Determine the [x, y] coordinate at the center of the cell enclosing the given text.  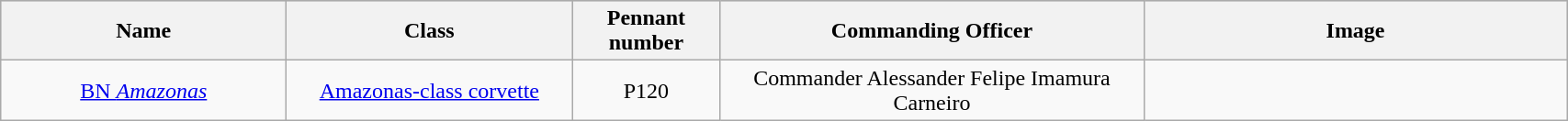
Image [1356, 31]
Commander Alessander Felipe Imamura Carneiro [931, 90]
Name [143, 31]
Amazonas-class corvette [430, 90]
BN Amazonas [143, 90]
Commanding Officer [931, 31]
Class [430, 31]
Pennant number [647, 31]
P120 [647, 90]
